Extract the [X, Y] coordinate from the center of the cell holding the provided text.  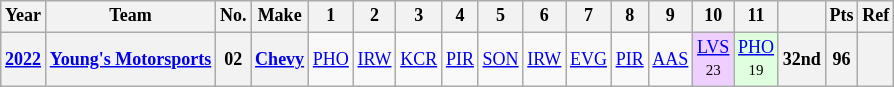
KCR [419, 59]
02 [234, 59]
PHO19 [756, 59]
5 [500, 16]
LVS23 [714, 59]
11 [756, 16]
Make [280, 16]
1 [330, 16]
PHO [330, 59]
Young's Motorsports [130, 59]
3 [419, 16]
Year [24, 16]
32nd [802, 59]
Pts [842, 16]
Chevy [280, 59]
Ref [876, 16]
No. [234, 16]
SON [500, 59]
4 [460, 16]
8 [630, 16]
10 [714, 16]
AAS [670, 59]
EVG [589, 59]
96 [842, 59]
Team [130, 16]
9 [670, 16]
2 [374, 16]
2022 [24, 59]
7 [589, 16]
6 [544, 16]
